Identify which cell holds the provided text, then report its (x, y) central coordinate. 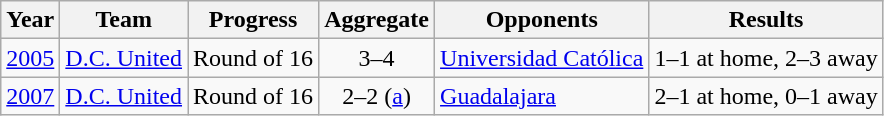
2–2 (a) (377, 96)
2–1 at home, 0–1 away (766, 96)
Opponents (542, 20)
Universidad Católica (542, 58)
1–1 at home, 2–3 away (766, 58)
Results (766, 20)
Aggregate (377, 20)
2005 (30, 58)
Guadalajara (542, 96)
2007 (30, 96)
Team (124, 20)
3–4 (377, 58)
Progress (254, 20)
Year (30, 20)
